Detect which cell encompasses the target text, then output its (x, y) center coordinate. 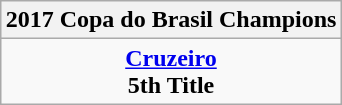
2017 Copa do Brasil Champions (171, 20)
Cruzeiro5th Title (171, 72)
